Find where the given text appears and provide that cell's center as [X, Y] coordinate. 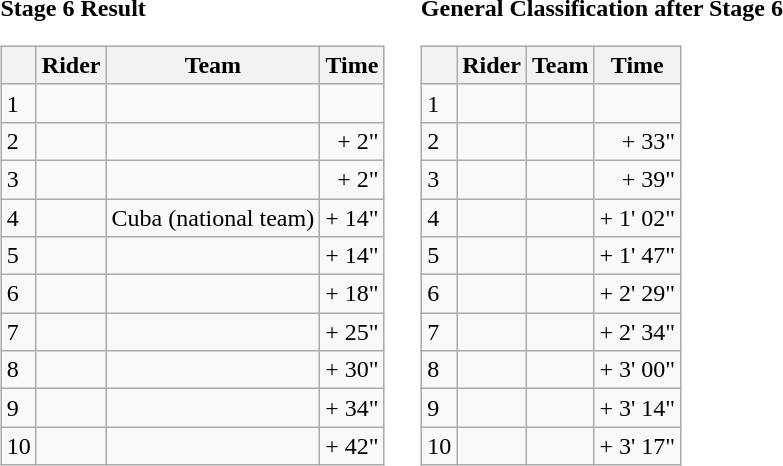
+ 3' 17" [638, 446]
+ 18" [352, 294]
+ 2' 29" [638, 294]
+ 1' 02" [638, 217]
+ 3' 00" [638, 370]
+ 42" [352, 446]
+ 33" [638, 141]
+ 25" [352, 332]
Cuba (national team) [213, 217]
+ 30" [352, 370]
+ 3' 14" [638, 408]
+ 2' 34" [638, 332]
+ 34" [352, 408]
+ 1' 47" [638, 256]
+ 39" [638, 179]
